Identify which cell holds the provided text, then report its (x, y) central coordinate. 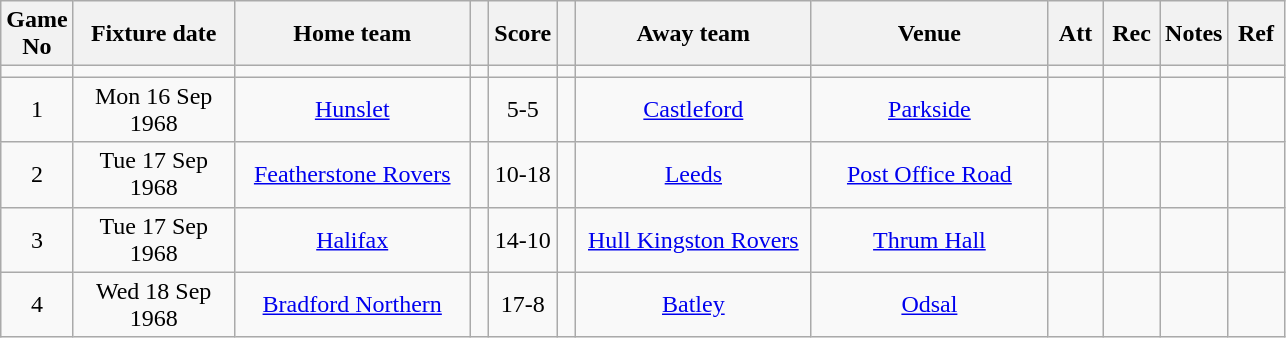
Castleford (693, 110)
Post Office Road (929, 174)
Thrum Hall (929, 240)
Leeds (693, 174)
Hull Kingston Rovers (693, 240)
Fixture date (154, 34)
Home team (352, 34)
Halifax (352, 240)
3 (37, 240)
5-5 (523, 110)
Wed 18 Sep 1968 (154, 304)
17-8 (523, 304)
Batley (693, 304)
Game No (37, 34)
Notes (1194, 34)
Ref (1256, 34)
Away team (693, 34)
Featherstone Rovers (352, 174)
4 (37, 304)
Att (1075, 34)
Odsal (929, 304)
Parkside (929, 110)
10-18 (523, 174)
2 (37, 174)
Score (523, 34)
Rec (1132, 34)
1 (37, 110)
Mon 16 Sep 1968 (154, 110)
14-10 (523, 240)
Hunslet (352, 110)
Venue (929, 34)
Bradford Northern (352, 304)
